Extract the (X, Y) coordinate from the center of the cell holding the provided text.  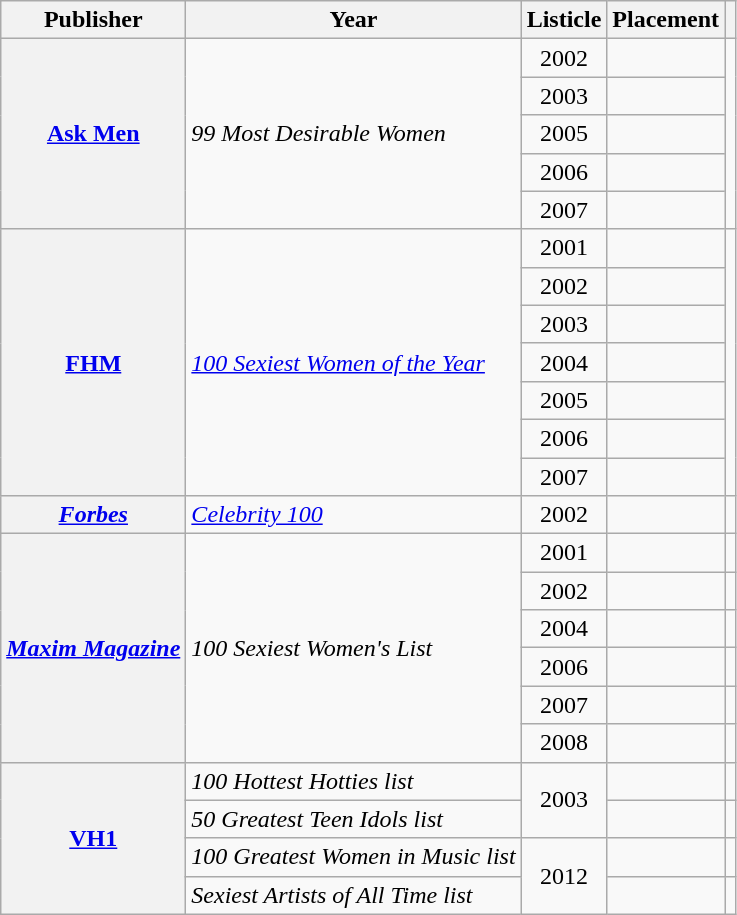
2012 (564, 876)
100 Greatest Women in Music list (354, 857)
Maxim Magazine (94, 648)
50 Greatest Teen Idols list (354, 819)
Ask Men (94, 134)
100 Hottest Hotties list (354, 781)
Sexiest Artists of All Time list (354, 895)
Listicle (564, 20)
Publisher (94, 20)
2008 (564, 743)
Forbes (94, 515)
100 Sexiest Women of the Year (354, 362)
VH1 (94, 838)
100 Sexiest Women's List (354, 648)
FHM (94, 362)
Celebrity 100 (354, 515)
Placement (666, 20)
Year (354, 20)
99 Most Desirable Women (354, 134)
